Pinpoint the cell where the given text exists, returning its (X, Y) midpoint coordinate. 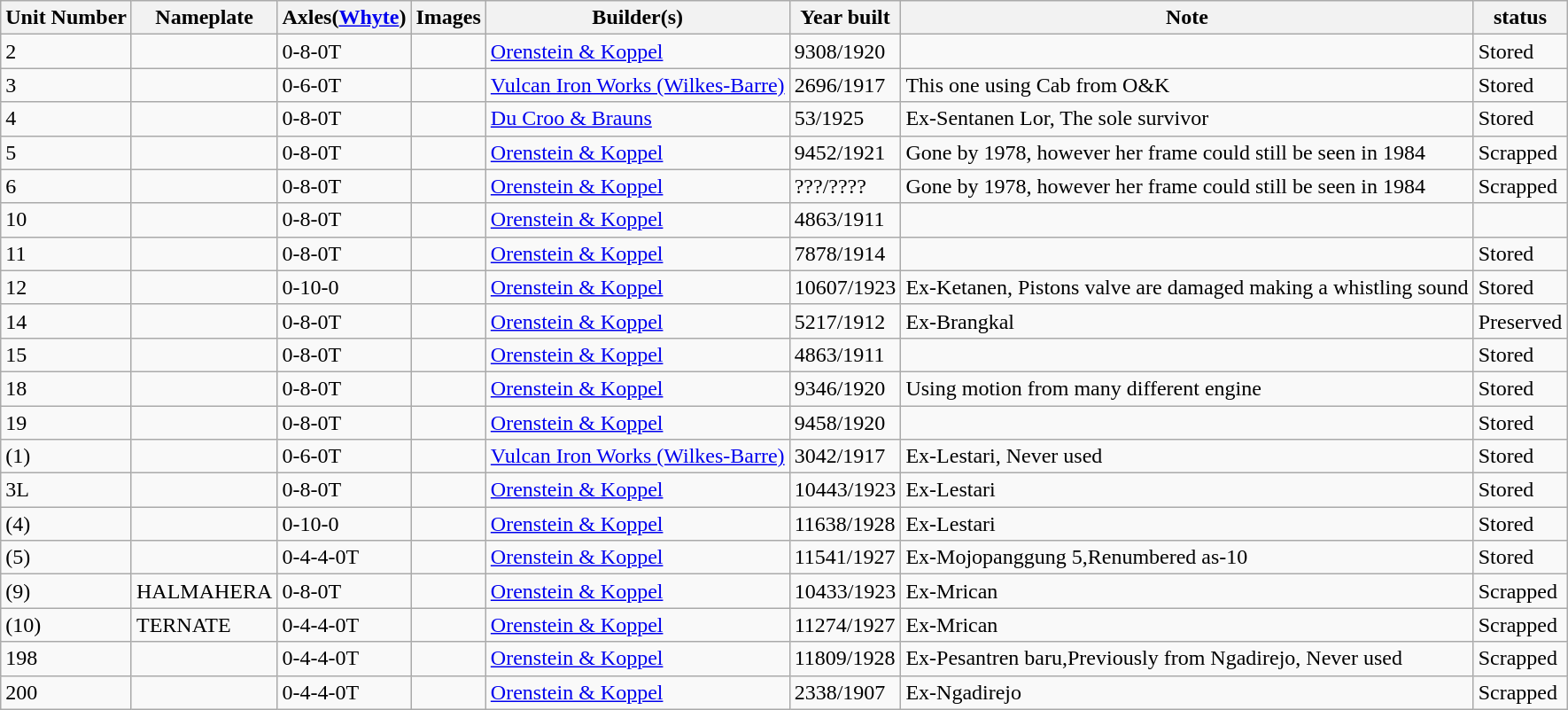
12 (66, 287)
Using motion from many different engine (1187, 388)
HALMAHERA (204, 591)
(10) (66, 625)
9308/1920 (845, 51)
TERNATE (204, 625)
9452/1921 (845, 152)
11638/1928 (845, 524)
11809/1928 (845, 659)
Nameplate (204, 18)
10443/1923 (845, 490)
15 (66, 355)
10 (66, 220)
3L (66, 490)
18 (66, 388)
4 (66, 119)
Images (448, 18)
14 (66, 321)
11274/1927 (845, 625)
200 (66, 692)
Unit Number (66, 18)
19 (66, 423)
Year built (845, 18)
Ex-Mojopanggung 5,Renumbered as-10 (1187, 558)
Ex-Pesantren baru,Previously from Ngadirejo, Never used (1187, 659)
Ex-Ngadirejo (1187, 692)
Ex-Brangkal (1187, 321)
11541/1927 (845, 558)
(5) (66, 558)
(9) (66, 591)
10607/1923 (845, 287)
(1) (66, 456)
Note (1187, 18)
3042/1917 (845, 456)
(4) (66, 524)
7878/1914 (845, 254)
3 (66, 85)
5217/1912 (845, 321)
Ex-Lestari, Never used (1187, 456)
Du Croo & Brauns (638, 119)
2338/1907 (845, 692)
Builder(s) (638, 18)
Preserved (1520, 321)
53/1925 (845, 119)
5 (66, 152)
198 (66, 659)
status (1520, 18)
6 (66, 186)
11 (66, 254)
Axles(Whyte) (344, 18)
10433/1923 (845, 591)
???/???? (845, 186)
This one using Cab from O&K (1187, 85)
2 (66, 51)
9458/1920 (845, 423)
Ex-Ketanen, Pistons valve are damaged making a whistling sound (1187, 287)
9346/1920 (845, 388)
2696/1917 (845, 85)
Ex-Sentanen Lor, The sole survivor (1187, 119)
